Detect which cell encompasses the target text, then output its [x, y] center coordinate. 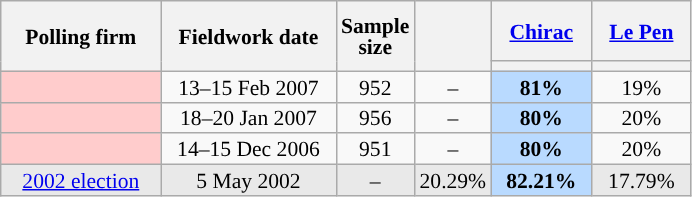
17.79% [641, 180]
Fieldwork date [248, 36]
Polling firm [81, 36]
82.21% [541, 180]
19% [641, 86]
13–15 Feb 2007 [248, 86]
951 [375, 150]
952 [375, 86]
18–20 Jan 2007 [248, 118]
Le Pen [641, 31]
81% [541, 86]
20.29% [452, 180]
5 May 2002 [248, 180]
Samplesize [375, 36]
956 [375, 118]
2002 election [81, 180]
14–15 Dec 2006 [248, 150]
Chirac [541, 31]
